Return the (X, Y) coordinate for the center point of the cell that contains the specified text.  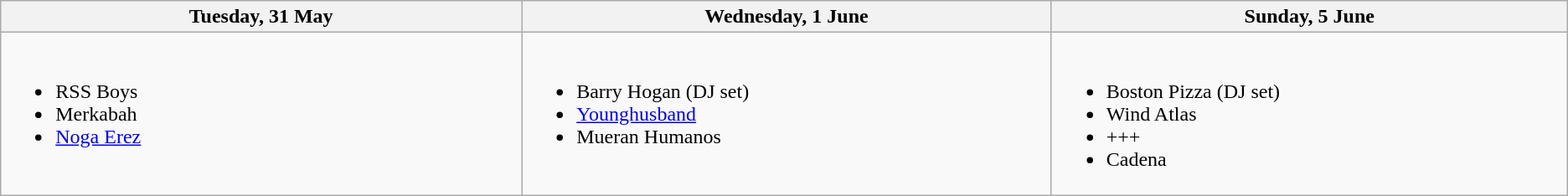
Sunday, 5 June (1309, 17)
Barry Hogan (DJ set)YounghusbandMueran Humanos (787, 114)
Tuesday, 31 May (261, 17)
Wednesday, 1 June (787, 17)
Boston Pizza (DJ set)Wind Atlas+++Cadena (1309, 114)
RSS BoysMerkabahNoga Erez (261, 114)
